Extract the [X, Y] coordinate from the center of the cell holding the provided text.  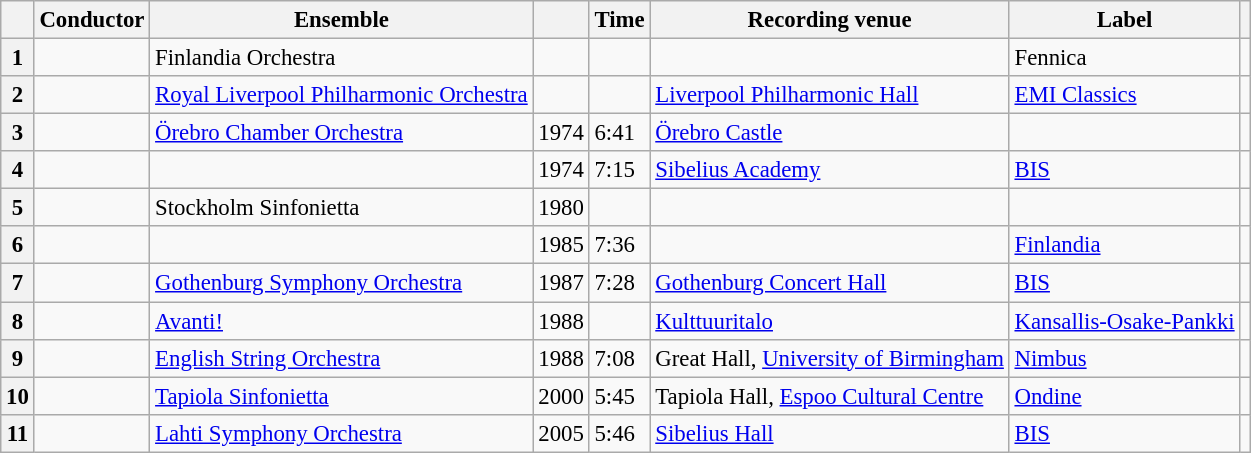
English String Orchestra [342, 358]
2000 [561, 396]
2 [18, 95]
Great Hall, University of Birmingham [830, 358]
3 [18, 133]
8 [18, 321]
Tapiola Hall, Espoo Cultural Centre [830, 396]
7 [18, 283]
7:28 [620, 283]
1987 [561, 283]
Ondine [1124, 396]
Nimbus [1124, 358]
1 [18, 58]
Sibelius Hall [830, 433]
Label [1124, 20]
Sibelius Academy [830, 170]
Royal Liverpool Philharmonic Orchestra [342, 95]
Time [620, 20]
2005 [561, 433]
Kansallis-Osake-Pankki [1124, 321]
Finlandia Orchestra [342, 58]
Recording venue [830, 20]
1980 [561, 208]
5:45 [620, 396]
6 [18, 245]
Ensemble [342, 20]
9 [18, 358]
7:36 [620, 245]
11 [18, 433]
5 [18, 208]
10 [18, 396]
Avanti! [342, 321]
Lahti Symphony Orchestra [342, 433]
4 [18, 170]
Finlandia [1124, 245]
7:08 [620, 358]
Stockholm Sinfonietta [342, 208]
7:15 [620, 170]
Örebro Chamber Orchestra [342, 133]
Tapiola Sinfonietta [342, 396]
Kulttuuritalo [830, 321]
EMI Classics [1124, 95]
1985 [561, 245]
Gothenburg Symphony Orchestra [342, 283]
Gothenburg Concert Hall [830, 283]
Liverpool Philharmonic Hall [830, 95]
Fennica [1124, 58]
Conductor [92, 20]
Örebro Castle [830, 133]
6:41 [620, 133]
5:46 [620, 433]
